Determine the [X, Y] coordinate at the center of the cell enclosing the given text.  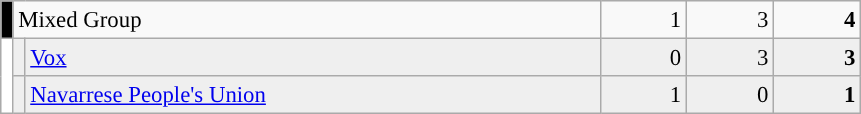
Navarrese People's Union [313, 95]
Vox [313, 57]
4 [818, 20]
Mixed Group [307, 20]
